Return (x, y) of the center of cell containing provided text 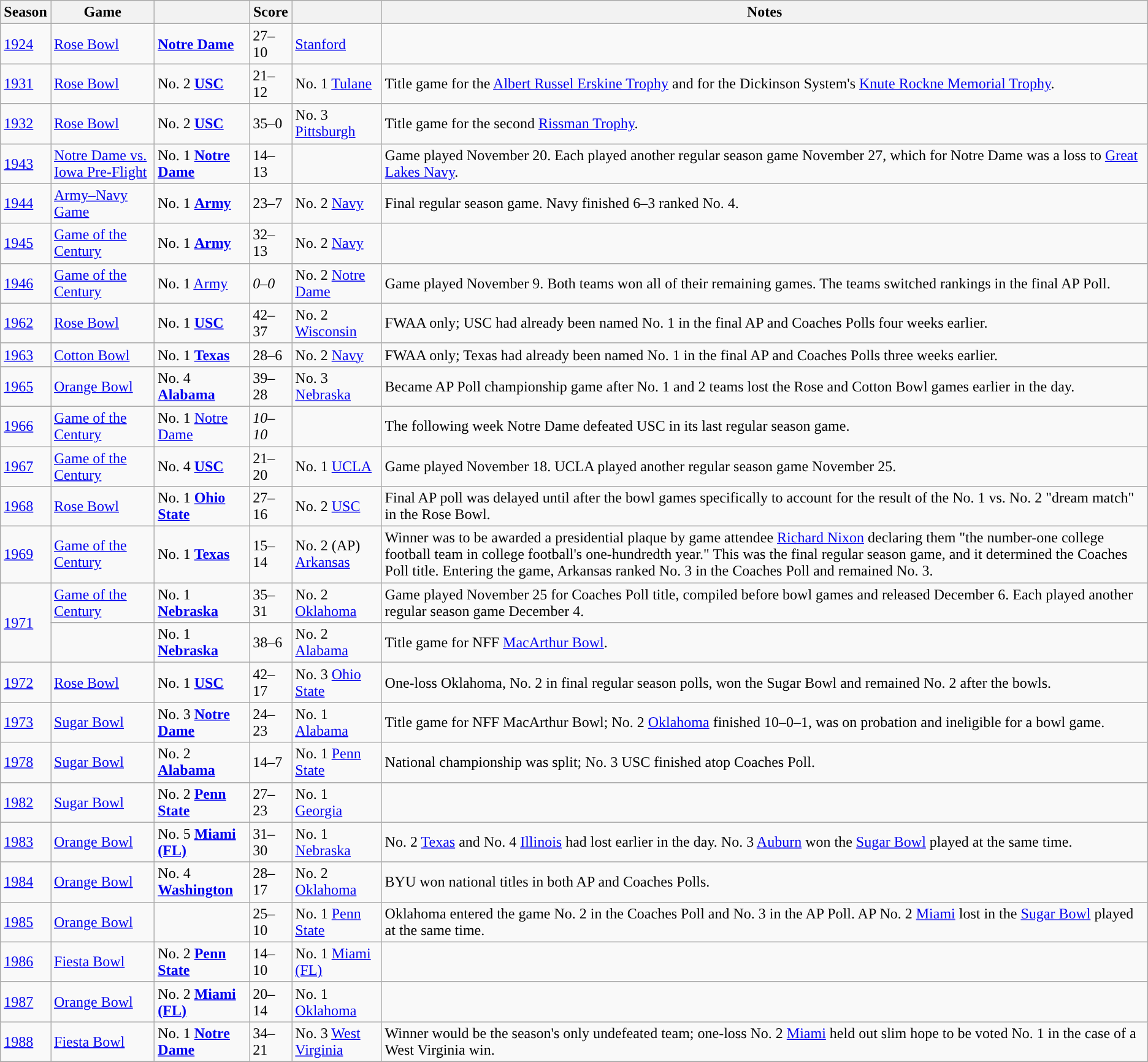
32–13 (271, 243)
Final AP poll was delayed until after the bowl games specifically to account for the result of the No. 1 vs. No. 2 "dream match" in the Rose Bowl. (764, 507)
14–7 (271, 762)
21–20 (271, 466)
1966 (26, 426)
15–14 (271, 555)
1932 (26, 124)
Stanford (337, 44)
1946 (26, 283)
1931 (26, 83)
Game played November 18. UCLA played another regular season game November 25. (764, 466)
No. 1 Tulane (337, 83)
Title game for the Albert Russel Erskine Trophy and for the Dickinson System's Knute Rockne Memorial Trophy. (764, 83)
1969 (26, 555)
Score (271, 12)
Game played November 9. Both teams won all of their remaining games. The teams switched rankings in the final AP Poll. (764, 283)
No. 4 Alabama (202, 387)
No. 1 Miami (FL) (337, 962)
20–14 (271, 1001)
21–12 (271, 83)
Notes (764, 12)
14–10 (271, 962)
No. 2 Wisconsin (337, 323)
Became AP Poll championship game after No. 1 and 2 teams lost the Rose and Cotton Bowl games earlier in the day. (764, 387)
FWAA only; Texas had already been named No. 1 in the final AP and Coaches Polls three weeks earlier. (764, 355)
No. 1 Ohio State (202, 507)
No. 2 (AP) Arkansas (337, 555)
14–13 (271, 163)
No. 2 Texas and No. 4 Illinois had lost earlier in the day. No. 3 Auburn won the Sugar Bowl played at the same time. (764, 842)
1978 (26, 762)
Season (26, 12)
FWAA only; USC had already been named No. 1 in the final AP and Coaches Polls four weeks earlier. (764, 323)
1967 (26, 466)
38–6 (271, 643)
1982 (26, 802)
1986 (26, 962)
42–17 (271, 682)
Cotton Bowl (102, 355)
27–10 (271, 44)
27–23 (271, 802)
One-loss Oklahoma, No. 2 in final regular season polls, won the Sugar Bowl and remained No. 2 after the bowls. (764, 682)
Game played November 20. Each played another regular season game November 27, which for Notre Dame was a loss to Great Lakes Navy. (764, 163)
No. 1 Alabama (337, 723)
Notre Dame vs. Iowa Pre-Flight (102, 163)
1962 (26, 323)
1945 (26, 243)
No. 4 Washington (202, 882)
Notre Dame (202, 44)
39–28 (271, 387)
Army–Navy Game (102, 204)
35–31 (271, 602)
No. 3 Ohio State (337, 682)
Oklahoma entered the game No. 2 in the Coaches Poll and No. 3 in the AP Poll. AP No. 2 Miami lost in the Sugar Bowl played at the same time. (764, 922)
No. 1 Oklahoma (337, 1001)
1924 (26, 44)
Title game for the second Rissman Trophy. (764, 124)
1965 (26, 387)
No. 4 USC (202, 466)
35–0 (271, 124)
No. 3 Notre Dame (202, 723)
Game (102, 12)
1972 (26, 682)
Title game for NFF MacArthur Bowl; No. 2 Oklahoma finished 10–0–1, was on probation and ineligible for a bowl game. (764, 723)
25–10 (271, 922)
BYU won national titles in both AP and Coaches Polls. (764, 882)
24–23 (271, 723)
No. 2 Notre Dame (337, 283)
31–30 (271, 842)
1985 (26, 922)
No. 3 West Virginia (337, 1042)
Title game for NFF MacArthur Bowl. (764, 643)
The following week Notre Dame defeated USC in its last regular season game. (764, 426)
1968 (26, 507)
1944 (26, 204)
1984 (26, 882)
1983 (26, 842)
23–7 (271, 204)
1943 (26, 163)
1987 (26, 1001)
0–0 (271, 283)
No. 3 Pittsburgh (337, 124)
No. 3 Nebraska (337, 387)
27–16 (271, 507)
28–6 (271, 355)
1988 (26, 1042)
No. 5 Miami (FL) (202, 842)
10–10 (271, 426)
Final regular season game. Navy finished 6–3 ranked No. 4. (764, 204)
No. 1 UCLA (337, 466)
1973 (26, 723)
28–17 (271, 882)
No. 1 Georgia (337, 802)
Winner would be the season's only undefeated team; one-loss No. 2 Miami held out slim hope to be voted No. 1 in the case of a West Virginia win. (764, 1042)
1963 (26, 355)
No. 2 Miami (FL) (202, 1001)
34–21 (271, 1042)
1971 (26, 623)
National championship was split; No. 3 USC finished atop Coaches Poll. (764, 762)
42–37 (271, 323)
